Locate the cell with the specified text and output its [x, y] center coordinate. 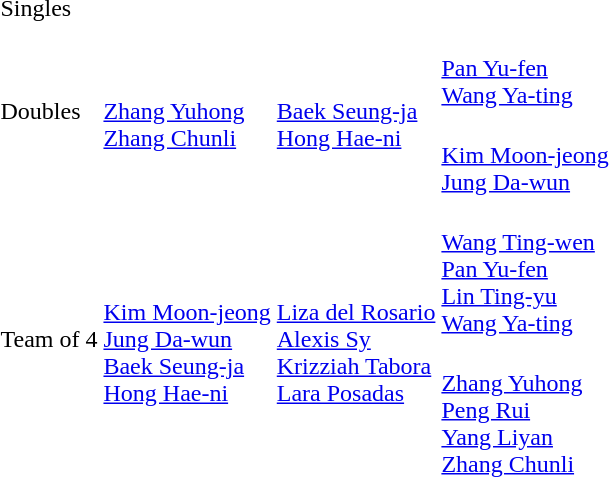
Baek Seung-jaHong Hae-ni [356, 112]
Zhang YuhongZhang Chunli [187, 112]
